Extract the (X, Y) coordinate from the center of the cell holding the provided text.  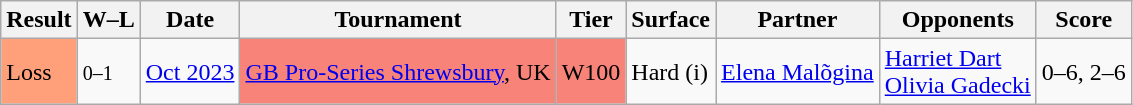
Score (1084, 20)
W100 (591, 72)
Elena Malõgina (798, 72)
0–1 (108, 72)
Opponents (958, 20)
Tournament (398, 20)
GB Pro-Series Shrewsbury, UK (398, 72)
Harriet Dart Olivia Gadecki (958, 72)
W–L (108, 20)
Surface (671, 20)
Partner (798, 20)
Date (190, 20)
Hard (i) (671, 72)
Result (39, 20)
0–6, 2–6 (1084, 72)
Tier (591, 20)
Loss (39, 72)
Oct 2023 (190, 72)
